Return the [x, y] coordinate for the center point of the cell that contains the specified text.  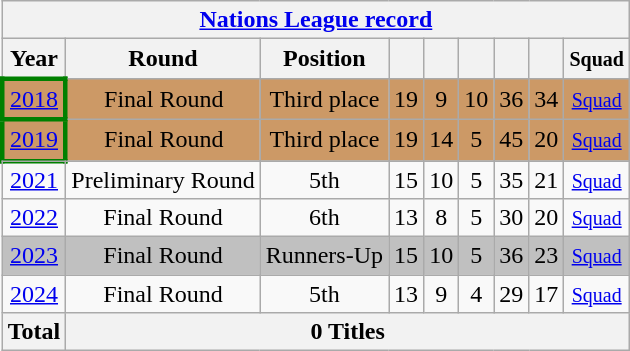
34 [546, 98]
Position [324, 59]
Round [163, 59]
6th [324, 218]
2023 [34, 256]
45 [512, 140]
23 [546, 256]
2021 [34, 179]
17 [546, 294]
Preliminary Round [163, 179]
0 Titles [348, 332]
35 [512, 179]
2018 [34, 98]
2019 [34, 140]
30 [512, 218]
29 [512, 294]
14 [442, 140]
Total [34, 332]
2024 [34, 294]
8 [442, 218]
4 [476, 294]
21 [546, 179]
Year [34, 59]
Nations League record [316, 20]
2022 [34, 218]
Runners-Up [324, 256]
